Output the (X, Y) coordinate of the center of the cell containing the given text.  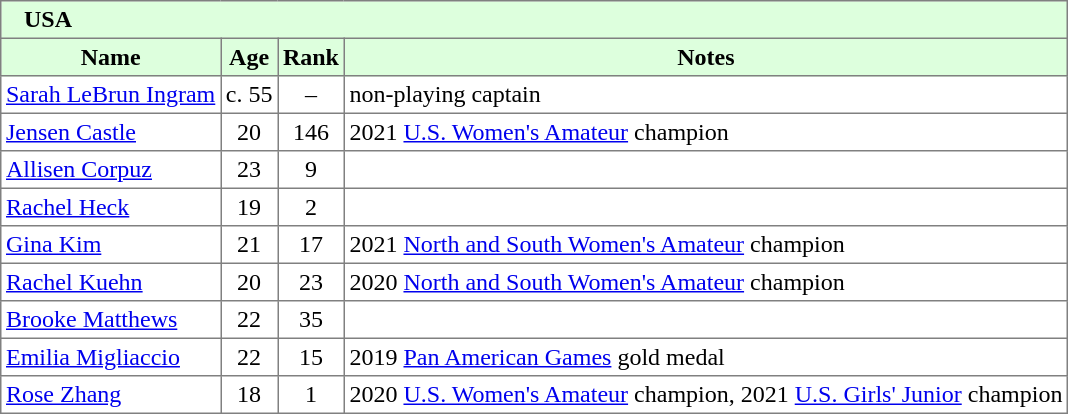
USA (534, 20)
Emilia Migliaccio (111, 357)
15 (312, 357)
35 (312, 320)
2 (312, 207)
2021 U.S. Women's Amateur champion (706, 132)
non-playing captain (706, 95)
2021 North and South Women's Amateur champion (706, 245)
Name (111, 57)
2020 North and South Women's Amateur champion (706, 282)
1 (312, 395)
19 (250, 207)
Notes (706, 57)
2020 U.S. Women's Amateur champion, 2021 U.S. Girls' Junior champion (706, 395)
21 (250, 245)
17 (312, 245)
Gina Kim (111, 245)
Age (250, 57)
Allisen Corpuz (111, 170)
Sarah LeBrun Ingram (111, 95)
Jensen Castle (111, 132)
Rank (312, 57)
Rose Zhang (111, 395)
– (312, 95)
2019 Pan American Games gold medal (706, 357)
Rachel Kuehn (111, 282)
18 (250, 395)
Brooke Matthews (111, 320)
Rachel Heck (111, 207)
c. 55 (250, 95)
9 (312, 170)
146 (312, 132)
